Scan for the cell matching the given text and deliver its (x, y) coordinate at center. 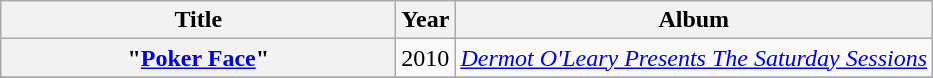
"Poker Face" (198, 58)
Year (426, 20)
Title (198, 20)
Album (694, 20)
Dermot O'Leary Presents The Saturday Sessions (694, 58)
2010 (426, 58)
